Find where the given text appears and provide that cell's center as [x, y] coordinate. 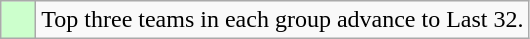
Top three teams in each group advance to Last 32. [282, 20]
